Detect which cell encompasses the target text, then output its (x, y) center coordinate. 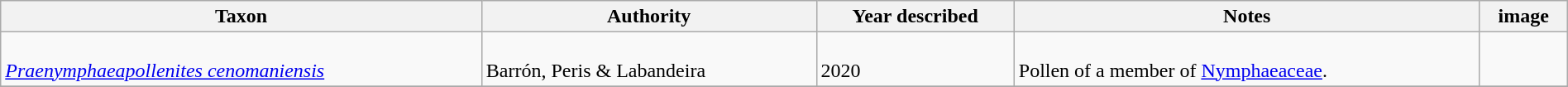
Authority (648, 17)
Praenymphaeapollenites cenomaniensis (241, 60)
Taxon (241, 17)
Year described (915, 17)
2020 (915, 60)
Pollen of a member of Nymphaeaceae. (1247, 60)
Barrón, Peris & Labandeira (648, 60)
Notes (1247, 17)
image (1523, 17)
